Search for the cell housing the specified text and yield its (X, Y) center coordinate. 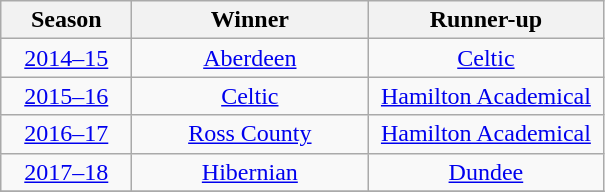
Aberdeen (250, 58)
2016–17 (66, 134)
Hibernian (250, 172)
2015–16 (66, 96)
Dundee (486, 172)
Season (66, 20)
2017–18 (66, 172)
Ross County (250, 134)
Winner (250, 20)
2014–15 (66, 58)
Runner-up (486, 20)
